Identify which cell holds the provided text, then report its [x, y] central coordinate. 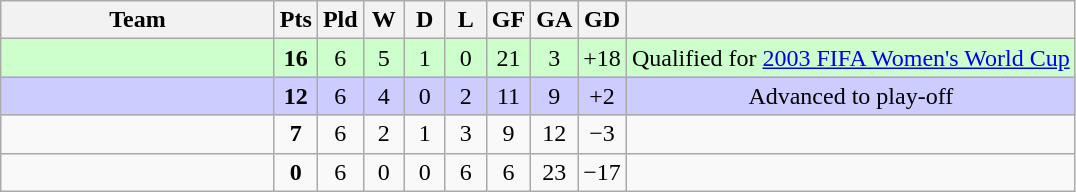
GD [602, 20]
Team [138, 20]
21 [508, 58]
7 [296, 134]
Pld [340, 20]
16 [296, 58]
Qualified for 2003 FIFA Women's World Cup [850, 58]
+18 [602, 58]
GF [508, 20]
5 [384, 58]
11 [508, 96]
23 [554, 172]
−3 [602, 134]
D [424, 20]
4 [384, 96]
W [384, 20]
+2 [602, 96]
−17 [602, 172]
Pts [296, 20]
GA [554, 20]
Advanced to play-off [850, 96]
L [466, 20]
